Detect which cell encompasses the target text, then output its (x, y) center coordinate. 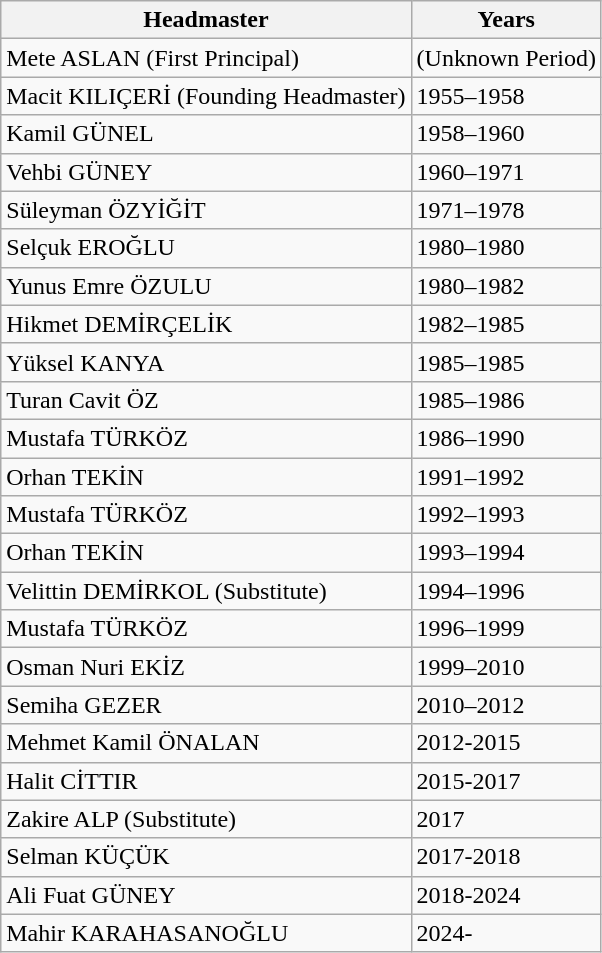
Yunus Emre ÖZULU (206, 286)
Kamil GÜNEL (206, 134)
Selçuk EROĞLU (206, 248)
Mete ASLAN (First Principal) (206, 58)
1991–1992 (506, 477)
1993–1994 (506, 553)
Zakire ALP (Substitute) (206, 819)
Süleyman ÖZYİĞİT (206, 210)
(Unknown Period) (506, 58)
2018-2024 (506, 895)
1980–1982 (506, 286)
Macit KILIÇERİ (Founding Headmaster) (206, 96)
Hikmet DEMİRÇELİK (206, 324)
2017-2018 (506, 857)
Velittin DEMİRKOL (Substitute) (206, 591)
1960–1971 (506, 172)
Mahir KARAHASANOĞLU (206, 933)
1958–1960 (506, 134)
Vehbi GÜNEY (206, 172)
1985–1986 (506, 400)
Semiha GEZER (206, 705)
Osman Nuri EKİZ (206, 667)
Years (506, 20)
1994–1996 (506, 591)
Mehmet Kamil ÖNALAN (206, 743)
2010–2012 (506, 705)
1985–1985 (506, 362)
1980–1980 (506, 248)
Turan Cavit ÖZ (206, 400)
2015-2017 (506, 781)
Headmaster (206, 20)
1992–1993 (506, 515)
2017 (506, 819)
1999–2010 (506, 667)
1971–1978 (506, 210)
1996–1999 (506, 629)
1955–1958 (506, 96)
1986–1990 (506, 438)
Ali Fuat GÜNEY (206, 895)
Halit CİTTIR (206, 781)
2012-2015 (506, 743)
1982–1985 (506, 324)
Selman KÜÇÜK (206, 857)
2024- (506, 933)
Yüksel KANYA (206, 362)
